For the text-containing cell, return its midpoint in (X, Y) coordinate format. 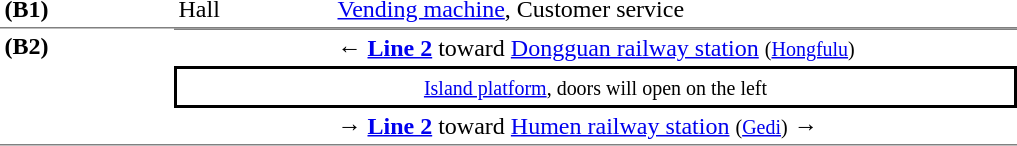
→ Line 2 toward Humen railway station (Gedi) → (675, 127)
← Line 2 toward Dongguan railway station (Hongfulu) (675, 47)
(B2) (87, 86)
Island platform, doors will open on the left (596, 87)
